From the cell containing the given text, extract its center point as (X, Y) coordinate. 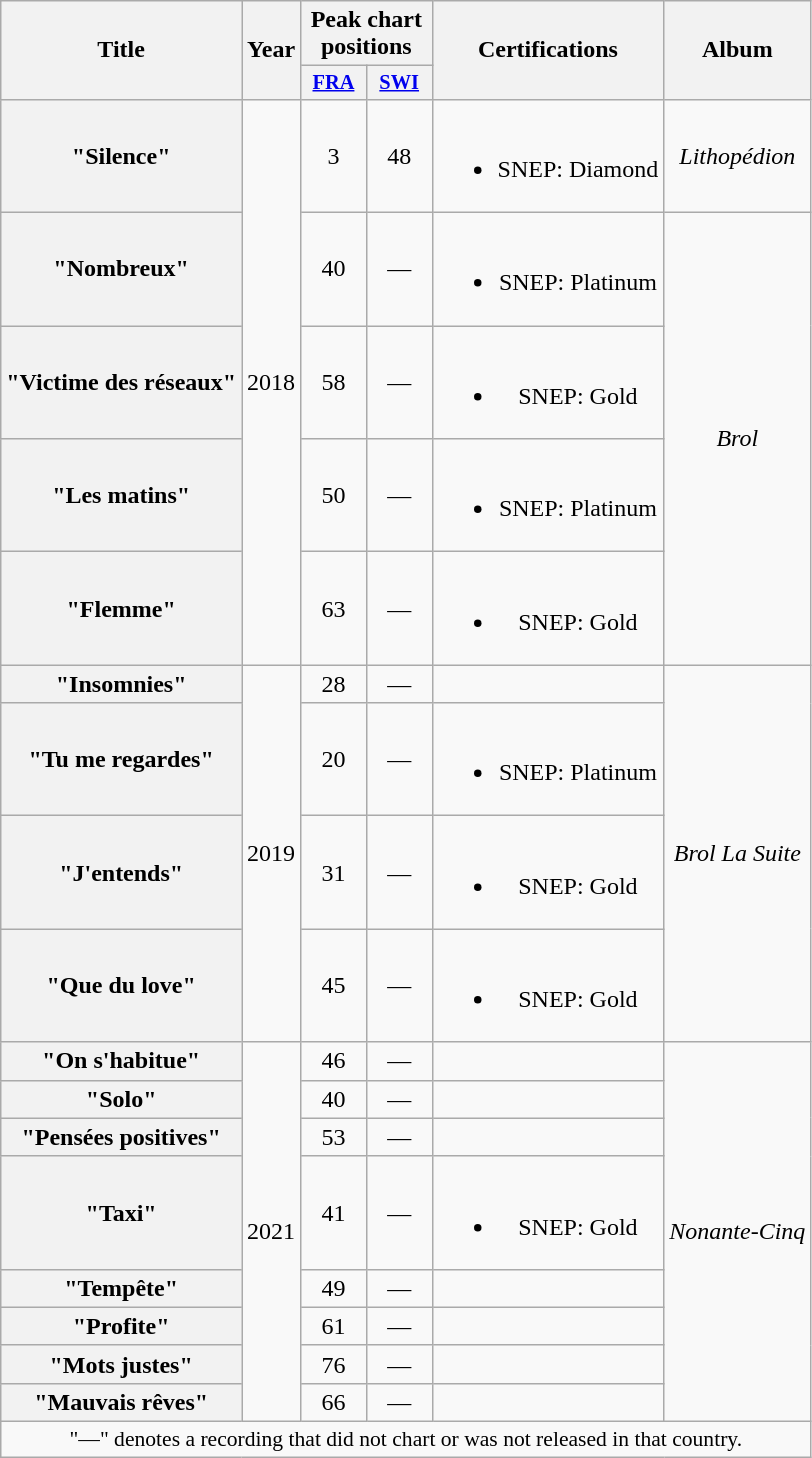
46 (334, 1061)
49 (334, 1288)
Certifications (548, 50)
50 (334, 496)
Brol (738, 439)
"Nombreux" (122, 270)
66 (334, 1402)
Lithopédion (738, 156)
2018 (272, 382)
2019 (272, 854)
"Silence" (122, 156)
"Insomnies" (122, 684)
FRA (334, 83)
"Tu me regardes" (122, 760)
"Solo" (122, 1099)
Album (738, 50)
"Tempête" (122, 1288)
Title (122, 50)
"J'entends" (122, 872)
2021 (272, 1232)
20 (334, 760)
"Mots justes" (122, 1364)
"Profite" (122, 1326)
Nonante-Cinq (738, 1232)
"Mauvais rêves" (122, 1402)
28 (334, 684)
"On s'habitue" (122, 1061)
48 (399, 156)
"Victime des réseaux" (122, 382)
SWI (399, 83)
"Que du love" (122, 986)
Peak chart positions (366, 34)
Brol La Suite (738, 854)
61 (334, 1326)
SNEP: Diamond (548, 156)
3 (334, 156)
58 (334, 382)
45 (334, 986)
"Pensées positives" (122, 1137)
"Taxi" (122, 1212)
"Les matins" (122, 496)
"Flemme" (122, 608)
63 (334, 608)
53 (334, 1137)
"—" denotes a recording that did not chart or was not released in that country. (406, 1440)
41 (334, 1212)
Year (272, 50)
76 (334, 1364)
31 (334, 872)
